Provide the (x, y) coordinate of the cell's center where the given text is located.  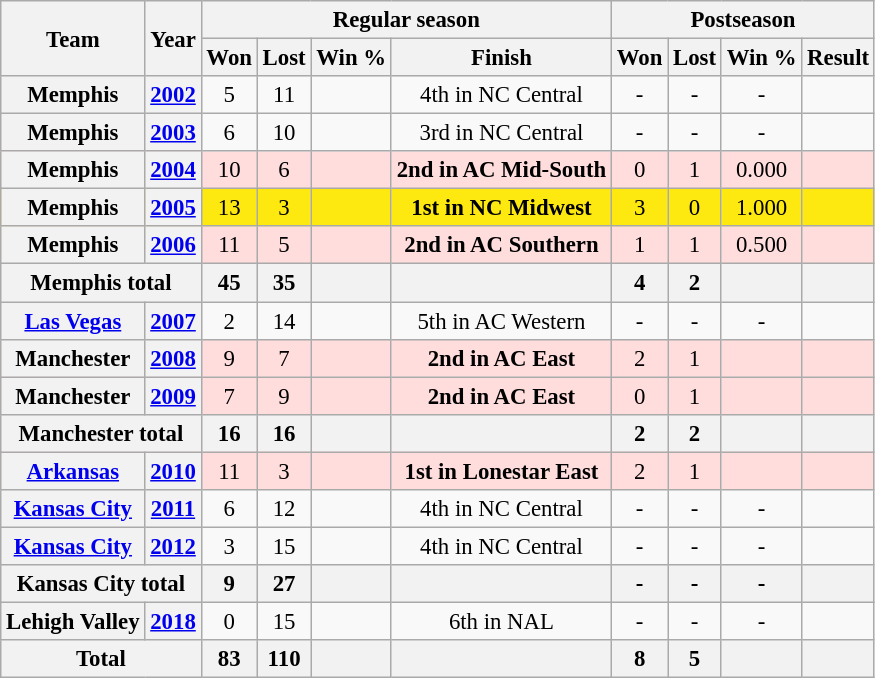
27 (284, 584)
Regular season (406, 20)
1st in NC Midwest (501, 208)
1st in Lonestar East (501, 471)
Las Vegas (73, 321)
2007 (173, 321)
4 (640, 283)
Lehigh Valley (73, 621)
Arkansas (73, 471)
2004 (173, 170)
6th in NAL (501, 621)
Year (173, 38)
1.000 (761, 208)
2011 (173, 509)
Kansas City total (101, 584)
2005 (173, 208)
2006 (173, 245)
3rd in NC Central (501, 133)
2nd in AC Mid-South (501, 170)
2012 (173, 546)
12 (284, 509)
Memphis total (101, 283)
2018 (173, 621)
Team (73, 38)
110 (284, 659)
2008 (173, 358)
0.500 (761, 245)
2002 (173, 95)
45 (229, 283)
5th in AC Western (501, 321)
2nd in AC Southern (501, 245)
13 (229, 208)
2003 (173, 133)
Finish (501, 58)
2009 (173, 396)
35 (284, 283)
83 (229, 659)
Result (838, 58)
Postseason (744, 20)
14 (284, 321)
2010 (173, 471)
0.000 (761, 170)
Manchester total (101, 433)
Total (101, 659)
8 (640, 659)
